Return the [x, y] coordinate for the center point of the cell that contains the specified text.  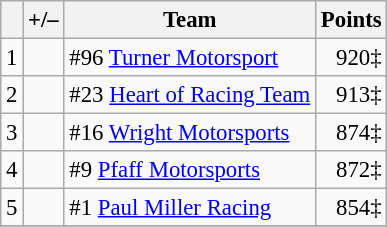
920‡ [352, 58]
+/– [44, 20]
854‡ [352, 208]
#96 Turner Motorsport [190, 58]
#16 Wright Motorsports [190, 133]
Team [190, 20]
Points [352, 20]
4 [12, 170]
913‡ [352, 95]
#23 Heart of Racing Team [190, 95]
5 [12, 208]
872‡ [352, 170]
874‡ [352, 133]
3 [12, 133]
2 [12, 95]
#1 Paul Miller Racing [190, 208]
1 [12, 58]
#9 Pfaff Motorsports [190, 170]
